Return the (x, y) coordinate for the center point of the cell that contains the specified text.  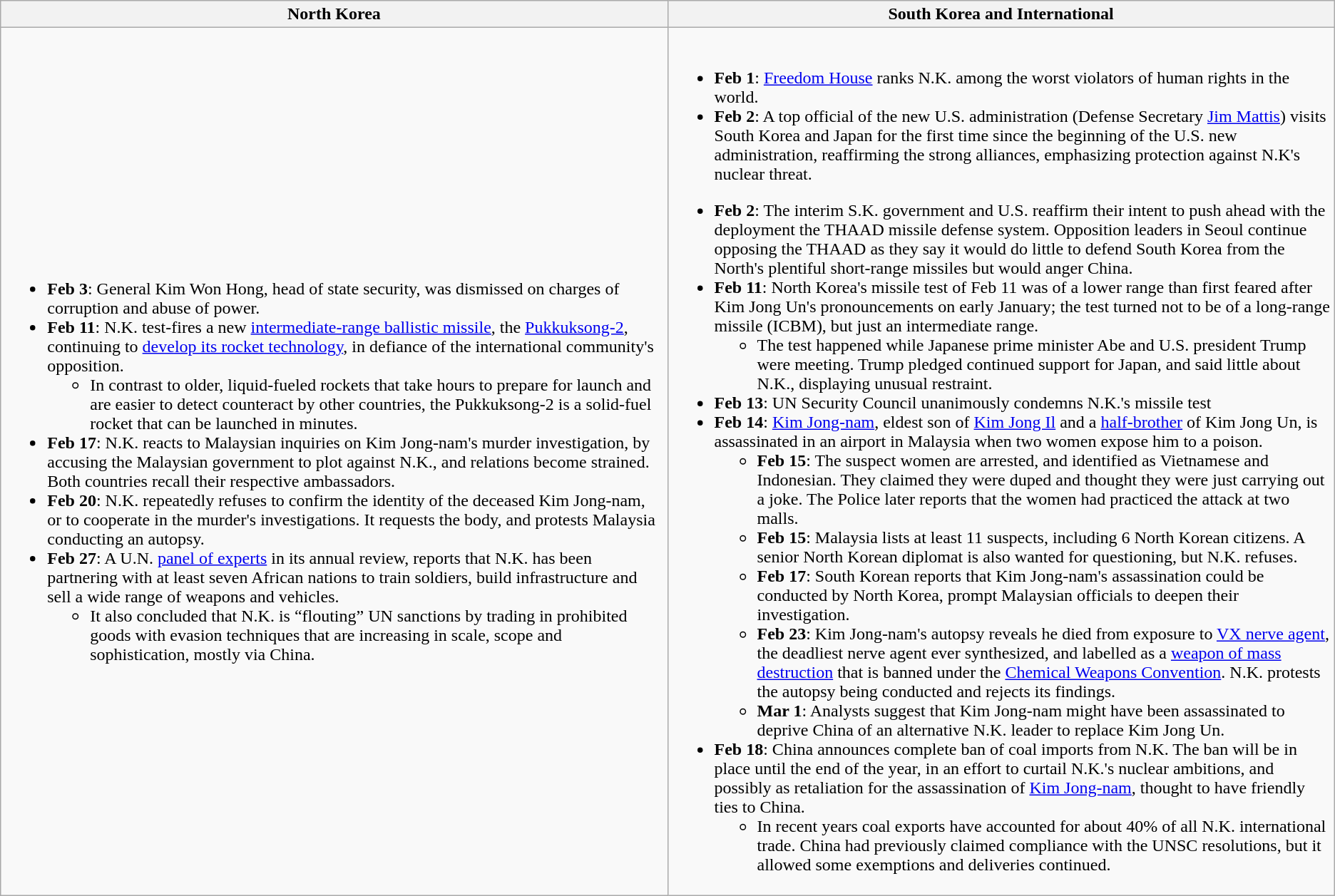
North Korea (334, 14)
South Korea and International (1001, 14)
